Identify which cell holds the provided text, then report its (X, Y) central coordinate. 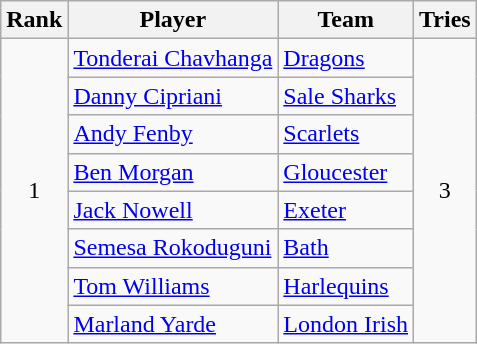
Sale Sharks (346, 96)
Bath (346, 248)
Dragons (346, 58)
Semesa Rokoduguni (173, 248)
Gloucester (346, 172)
Tonderai Chavhanga (173, 58)
Team (346, 20)
Jack Nowell (173, 210)
Ben Morgan (173, 172)
3 (446, 191)
Harlequins (346, 286)
London Irish (346, 324)
Rank (34, 20)
Danny Cipriani (173, 96)
Tom Williams (173, 286)
1 (34, 191)
Player (173, 20)
Andy Fenby (173, 134)
Exeter (346, 210)
Scarlets (346, 134)
Marland Yarde (173, 324)
Tries (446, 20)
